Find where the given text appears and provide that cell's center as [X, Y] coordinate. 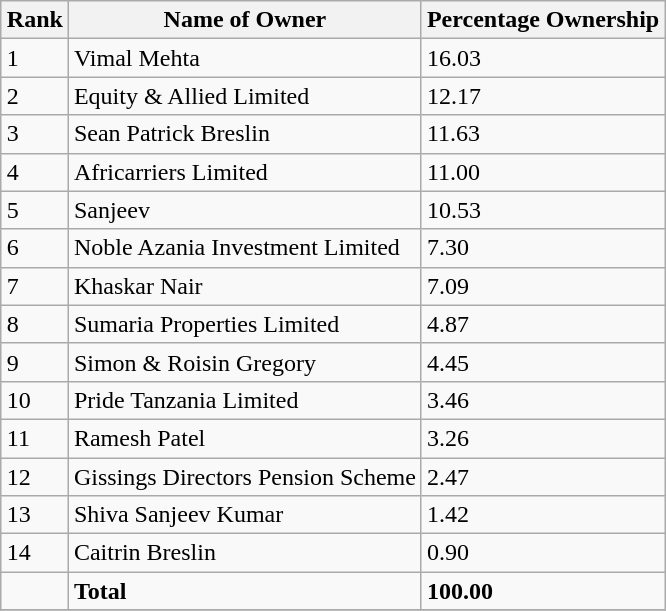
Equity & Allied Limited [244, 96]
4.45 [542, 362]
Simon & Roisin Gregory [244, 362]
Vimal Mehta [244, 58]
4 [34, 172]
Gissings Directors Pension Scheme [244, 477]
Sanjeev [244, 210]
Khaskar Nair [244, 286]
2.47 [542, 477]
Noble Azania Investment Limited [244, 248]
1 [34, 58]
Sean Patrick Breslin [244, 134]
3.26 [542, 438]
10 [34, 400]
10.53 [542, 210]
Ramesh Patel [244, 438]
12 [34, 477]
Caitrin Breslin [244, 553]
14 [34, 553]
1.42 [542, 515]
0.90 [542, 553]
100.00 [542, 591]
Pride Tanzania Limited [244, 400]
12.17 [542, 96]
Total [244, 591]
16.03 [542, 58]
8 [34, 324]
7.30 [542, 248]
7 [34, 286]
11 [34, 438]
11.63 [542, 134]
Name of Owner [244, 20]
11.00 [542, 172]
2 [34, 96]
5 [34, 210]
9 [34, 362]
3 [34, 134]
3.46 [542, 400]
4.87 [542, 324]
Percentage Ownership [542, 20]
7.09 [542, 286]
13 [34, 515]
Rank [34, 20]
Sumaria Properties Limited [244, 324]
Shiva Sanjeev Kumar [244, 515]
6 [34, 248]
Africarriers Limited [244, 172]
